Scan for the cell matching the given text and deliver its [x, y] coordinate at center. 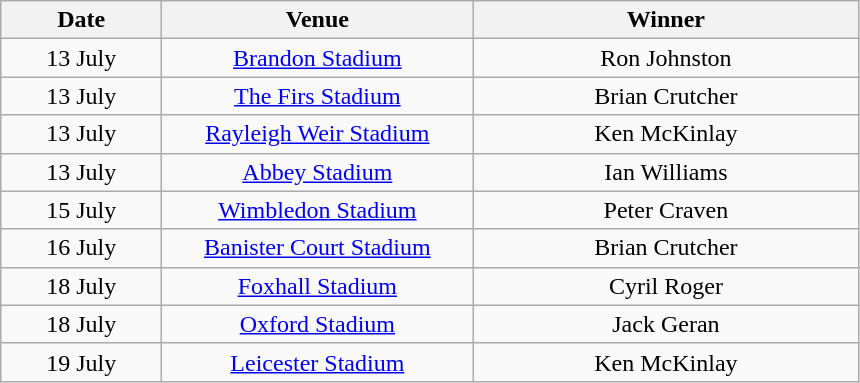
Venue [318, 20]
Ron Johnston [666, 58]
The Firs Stadium [318, 96]
Wimbledon Stadium [318, 210]
Brandon Stadium [318, 58]
16 July [82, 248]
Cyril Roger [666, 286]
Date [82, 20]
Banister Court Stadium [318, 248]
Peter Craven [666, 210]
Winner [666, 20]
Foxhall Stadium [318, 286]
Oxford Stadium [318, 324]
15 July [82, 210]
Ian Williams [666, 172]
Jack Geran [666, 324]
Abbey Stadium [318, 172]
19 July [82, 362]
Rayleigh Weir Stadium [318, 134]
Leicester Stadium [318, 362]
